Capture the cell that displays the provided text and extract its (X, Y) central coordinate. 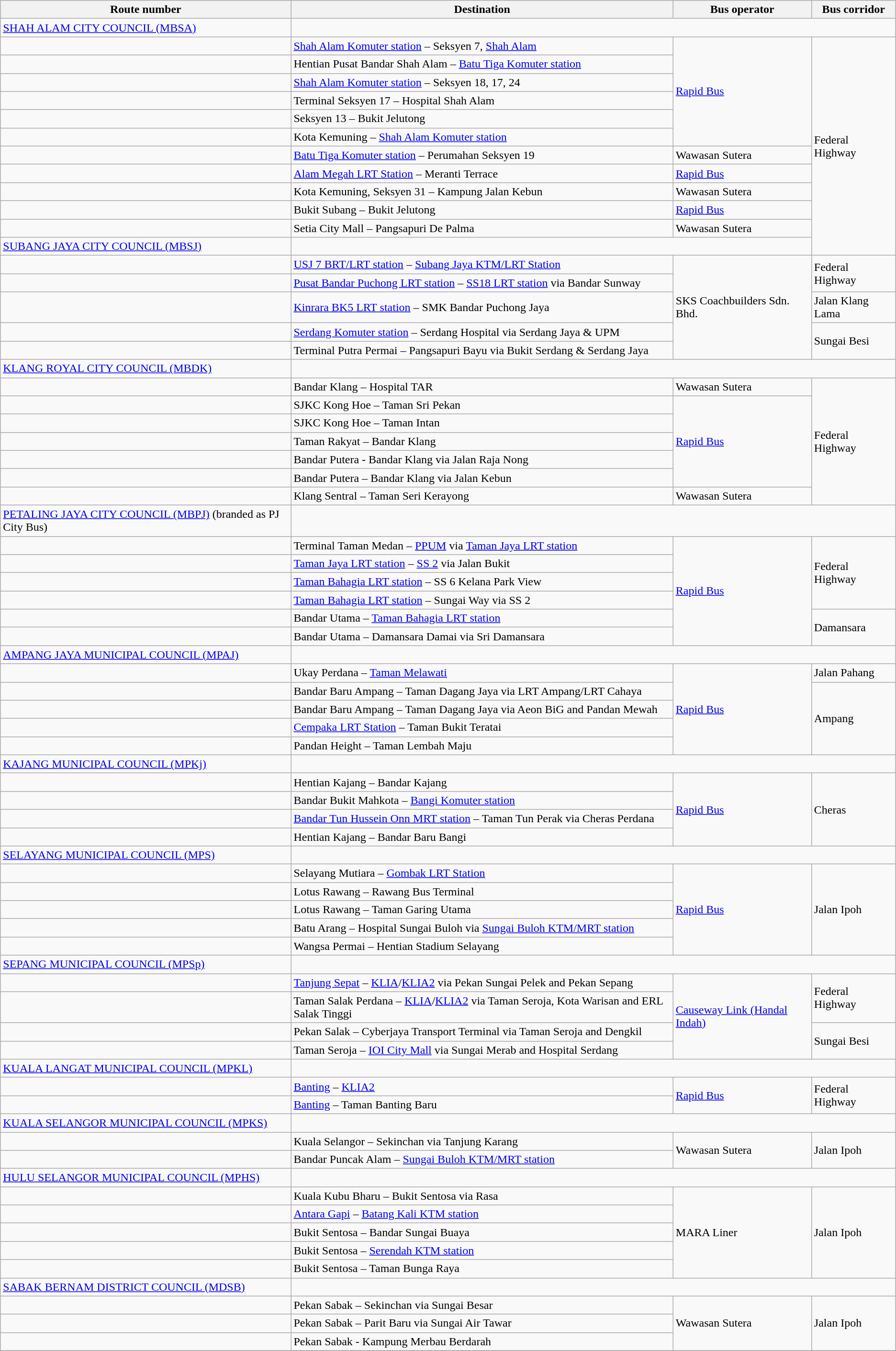
SABAK BERNAM DISTRICT COUNCIL (MDSB) (146, 1287)
Terminal Taman Medan – PPUM via Taman Jaya LRT station (482, 545)
Lotus Rawang – Rawang Bus Terminal (482, 892)
SUBANG JAYA CITY COUNCIL (MBSJ) (146, 246)
SKS Coachbuilders Sdn. Bhd. (742, 307)
SJKC Kong Hoe – Taman Intan (482, 423)
Alam Megah LRT Station – Meranti Terrace (482, 173)
Route number (146, 10)
HULU SELANGOR MUNICIPAL COUNCIL (MPHS) (146, 1178)
KUALA LANGAT MUNICIPAL COUNCIL (MPKL) (146, 1068)
Taman Bahagia LRT station – SS 6 Kelana Park View (482, 582)
Destination (482, 10)
Klang Sentral – Taman Seri Kerayong (482, 496)
Taman Salak Perdana – KLIA/KLIA2 via Taman Seroja, Kota Warisan and ERL Salak Tinggi (482, 1007)
KUALA SELANGOR MUNICIPAL COUNCIL (MPKS) (146, 1123)
Bukit Sentosa – Bandar Sungai Buaya (482, 1232)
Antara Gapi – Batang Kali KTM station (482, 1214)
Terminal Seksyen 17 – Hospital Shah Alam (482, 100)
Hentian Kajang – Bandar Kajang (482, 782)
Hentian Kajang – Bandar Baru Bangi (482, 837)
Batu Tiga Komuter station – Perumahan Seksyen 19 (482, 155)
Pekan Sabak - Kampung Merbau Berdarah (482, 1341)
Hentian Pusat Bandar Shah Alam – Batu Tiga Komuter station (482, 64)
AMPANG JAYA MUNICIPAL COUNCIL (MPAJ) (146, 655)
Bus corridor (853, 10)
Banting – Taman Banting Baru (482, 1105)
Pekan Sabak – Sekinchan via Sungai Besar (482, 1305)
Bandar Putera - Bandar Klang via Jalan Raja Nong (482, 459)
Lotus Rawang – Taman Garing Utama (482, 910)
Pekan Sabak – Parit Baru via Sungai Air Tawar (482, 1323)
Kinrara BK5 LRT station – SMK Bandar Puchong Jaya (482, 307)
Banting – KLIA2 (482, 1086)
Causeway Link (Handal Indah) (742, 1016)
Shah Alam Komuter station – Seksyen 7, Shah Alam (482, 46)
Serdang Komuter station – Serdang Hospital via Serdang Jaya & UPM (482, 332)
Bandar Puncak Alam – Sungai Buloh KTM/MRT station (482, 1160)
SHAH ALAM CITY COUNCIL (MBSA) (146, 28)
MARA Liner (742, 1232)
Taman Bahagia LRT station – Sungai Way via SS 2 (482, 600)
Jalan Pahang (853, 673)
Ukay Perdana – Taman Melawati (482, 673)
Kuala Kubu Bharu – Bukit Sentosa via Rasa (482, 1196)
Bandar Klang – Hospital TAR (482, 387)
Cempaka LRT Station – Taman Bukit Teratai (482, 727)
Bukit Sentosa – Serendah KTM station (482, 1251)
Wangsa Permai – Hentian Stadium Selayang (482, 946)
Damansara (853, 627)
Pekan Salak – Cyberjaya Transport Terminal via Taman Seroja and Dengkil (482, 1032)
Bandar Utama – Taman Bahagia LRT station (482, 618)
Bandar Baru Ampang – Taman Dagang Jaya via Aeon BiG and Pandan Mewah (482, 709)
Terminal Putra Permai – Pangsapuri Bayu via Bukit Serdang & Serdang Jaya (482, 350)
KLANG ROYAL CITY COUNCIL (MBDK) (146, 368)
Tanjung Sepat – KLIA/KLIA2 via Pekan Sungai Pelek and Pekan Sepang (482, 983)
Setia City Mall – Pangsapuri De Palma (482, 228)
Bandar Bukit Mahkota – Bangi Komuter station (482, 800)
SELAYANG MUNICIPAL COUNCIL (MPS) (146, 855)
Kota Kemuning – Shah Alam Komuter station (482, 137)
Kota Kemuning, Seksyen 31 – Kampung Jalan Kebun (482, 191)
Pusat Bandar Puchong LRT station – SS18 LRT station via Bandar Sunway (482, 283)
Bukit Subang – Bukit Jelutong (482, 210)
Kuala Selangor – Sekinchan via Tanjung Karang (482, 1141)
Ampang (853, 718)
Batu Arang – Hospital Sungai Buloh via Sungai Buloh KTM/MRT station (482, 928)
Shah Alam Komuter station – Seksyen 18, 17, 24 (482, 82)
PETALING JAYA CITY COUNCIL (MBPJ) (branded as PJ City Bus) (146, 521)
Bus operator (742, 10)
Pandan Height – Taman Lembah Maju (482, 746)
USJ 7 BRT/LRT station – Subang Jaya KTM/LRT Station (482, 265)
Bandar Tun Hussein Onn MRT station – Taman Tun Perak via Cheras Perdana (482, 818)
Jalan Klang Lama (853, 307)
Bukit Sentosa – Taman Bunga Raya (482, 1269)
Seksyen 13 – Bukit Jelutong (482, 119)
Bandar Putera – Bandar Klang via Jalan Kebun (482, 478)
SJKC Kong Hoe – Taman Sri Pekan (482, 405)
Bandar Baru Ampang – Taman Dagang Jaya via LRT Ampang/LRT Cahaya (482, 691)
Taman Seroja – IOI City Mall via Sungai Merab and Hospital Serdang (482, 1050)
Cheras (853, 809)
SEPANG MUNICIPAL COUNCIL (MPSp) (146, 964)
Bandar Utama – Damansara Damai via Sri Damansara (482, 636)
KAJANG MUNICIPAL COUNCIL (MPKj) (146, 764)
Selayang Mutiara – Gombak LRT Station (482, 873)
Taman Rakyat – Bandar Klang (482, 441)
Taman Jaya LRT station – SS 2 via Jalan Bukit (482, 564)
